Pinpoint the cell where the given text exists, returning its [x, y] midpoint coordinate. 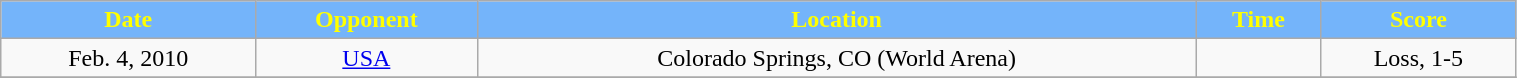
Location [836, 20]
Opponent [366, 20]
USA [366, 58]
Colorado Springs, CO (World Arena) [836, 58]
Loss, 1-5 [1418, 58]
Date [128, 20]
Score [1418, 20]
Time [1258, 20]
Feb. 4, 2010 [128, 58]
